Provide the (x, y) coordinate of the cell's center where the given text is located.  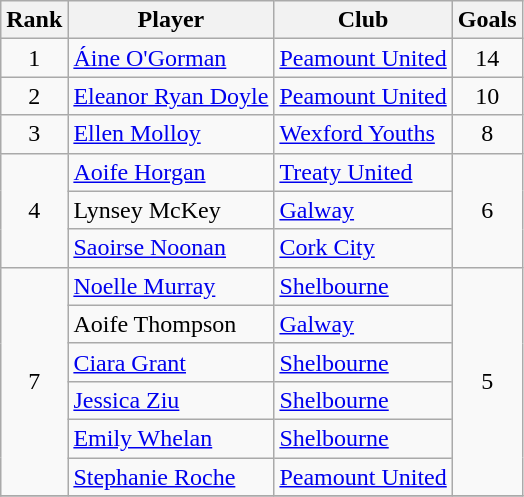
Saoirse Noonan (171, 248)
Eleanor Ryan Doyle (171, 96)
Áine O'Gorman (171, 58)
Treaty United (363, 172)
Ellen Molloy (171, 134)
Rank (34, 20)
6 (487, 210)
Stephanie Roche (171, 477)
Club (363, 20)
8 (487, 134)
Emily Whelan (171, 438)
Wexford Youths (363, 134)
1 (34, 58)
5 (487, 381)
7 (34, 381)
Aoife Horgan (171, 172)
10 (487, 96)
Goals (487, 20)
14 (487, 58)
2 (34, 96)
Ciara Grant (171, 362)
Jessica Ziu (171, 400)
Aoife Thompson (171, 324)
4 (34, 210)
3 (34, 134)
Cork City (363, 248)
Lynsey McKey (171, 210)
Noelle Murray (171, 286)
Player (171, 20)
